Locate the cell with the specified text and output its (x, y) center coordinate. 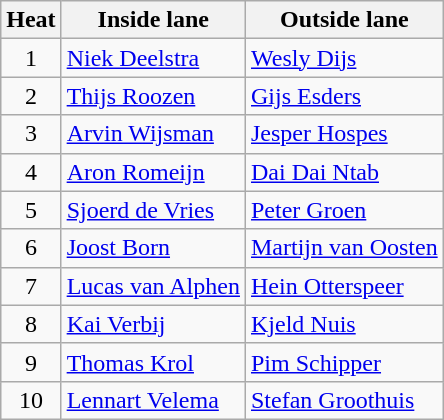
Heat (31, 20)
3 (31, 134)
Stefan Groothuis (344, 400)
Sjoerd de Vries (153, 210)
Thijs Roozen (153, 96)
4 (31, 172)
2 (31, 96)
10 (31, 400)
Wesly Dijs (344, 58)
Lucas van Alphen (153, 286)
Jesper Hospes (344, 134)
Gijs Esders (344, 96)
5 (31, 210)
Kai Verbij (153, 324)
8 (31, 324)
Inside lane (153, 20)
Joost Born (153, 248)
Arvin Wijsman (153, 134)
Lennart Velema (153, 400)
9 (31, 362)
Hein Otterspeer (344, 286)
1 (31, 58)
Niek Deelstra (153, 58)
Dai Dai Ntab (344, 172)
Martijn van Oosten (344, 248)
Pim Schipper (344, 362)
7 (31, 286)
Kjeld Nuis (344, 324)
Aron Romeijn (153, 172)
6 (31, 248)
Outside lane (344, 20)
Thomas Krol (153, 362)
Peter Groen (344, 210)
